For the text-containing cell, return its midpoint in [x, y] coordinate format. 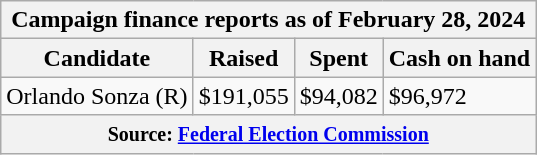
Raised [244, 58]
Source: Federal Election Commission [268, 134]
$94,082 [338, 96]
Campaign finance reports as of February 28, 2024 [268, 20]
$191,055 [244, 96]
Spent [338, 58]
Orlando Sonza (R) [97, 96]
Cash on hand [459, 58]
$96,972 [459, 96]
Candidate [97, 58]
